Return the (x, y) coordinate for the center point of the cell that contains the specified text.  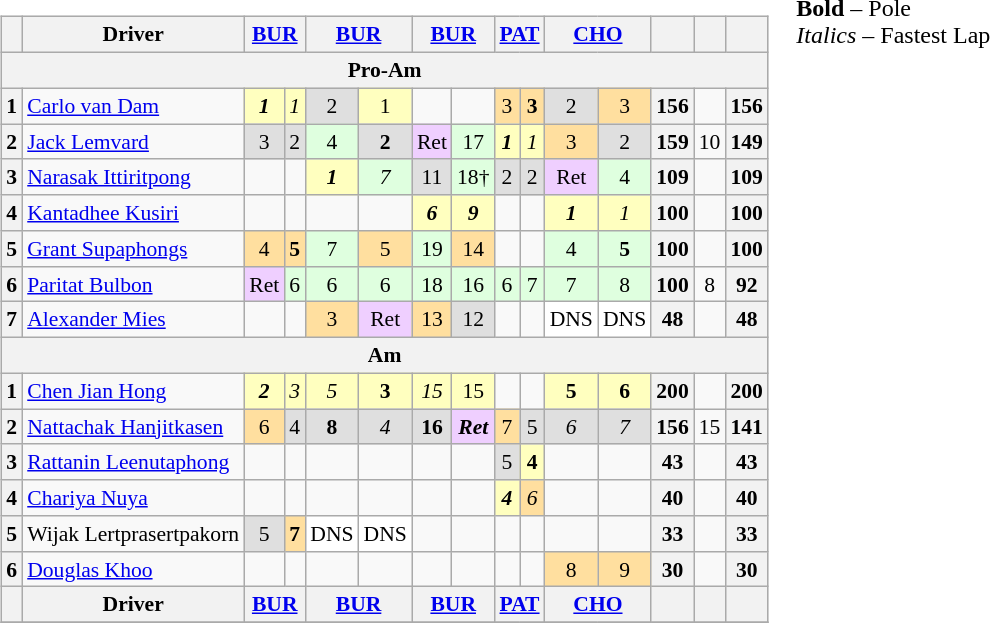
11 (432, 177)
Pro-Am (384, 70)
13 (432, 320)
12 (474, 320)
Paritat Bulbon (133, 284)
Chen Jian Hong (133, 391)
Nattachak Hanjitkasen (133, 427)
Narasak Ittiritpong (133, 177)
Douglas Khoo (133, 569)
Jack Lemvard (133, 142)
149 (746, 142)
Chariya Nuya (133, 498)
Wijak Lertprasertpakorn (133, 534)
Am (384, 355)
Carlo van Dam (133, 106)
Kantadhee Kusiri (133, 213)
Alexander Mies (133, 320)
17 (474, 142)
159 (672, 142)
18† (474, 177)
Grant Supaphongs (133, 249)
19 (432, 249)
141 (746, 427)
14 (474, 249)
10 (710, 142)
18 (432, 284)
92 (746, 284)
Rattanin Leenutaphong (133, 462)
